Identify which cell holds the provided text, then report its [x, y] central coordinate. 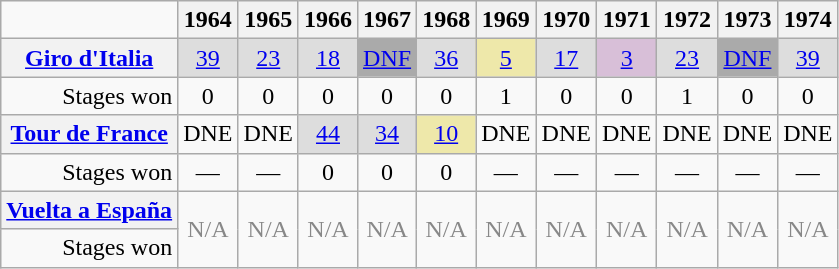
1969 [506, 20]
1967 [388, 20]
36 [446, 58]
18 [328, 58]
1966 [328, 20]
1973 [747, 20]
1974 [808, 20]
10 [446, 134]
1965 [268, 20]
1964 [208, 20]
44 [328, 134]
1972 [687, 20]
5 [506, 58]
1971 [626, 20]
Tour de France [90, 134]
Giro d'Italia [90, 58]
1968 [446, 20]
34 [388, 134]
17 [566, 58]
Vuelta a España [90, 210]
1970 [566, 20]
3 [626, 58]
